Search for the cell housing the specified text and yield its [x, y] center coordinate. 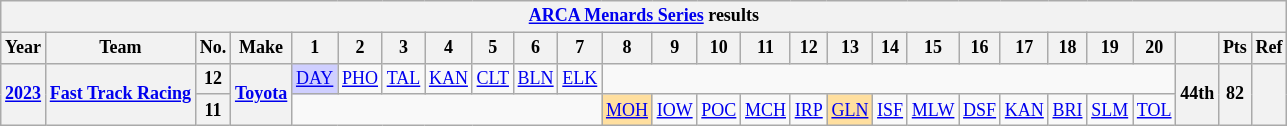
CLT [492, 78]
7 [580, 48]
19 [1110, 48]
9 [674, 48]
4 [449, 48]
2 [360, 48]
15 [932, 48]
ELK [580, 78]
GLN [850, 110]
18 [1068, 48]
Fast Track Racing [120, 94]
10 [719, 48]
20 [1154, 48]
Ref [1269, 48]
POC [719, 110]
44th [1198, 94]
IRP [808, 110]
MCH [766, 110]
BRI [1068, 110]
DSF [980, 110]
SLM [1110, 110]
No. [212, 48]
3 [403, 48]
Year [24, 48]
6 [536, 48]
IOW [674, 110]
Pts [1236, 48]
5 [492, 48]
82 [1236, 94]
BLN [536, 78]
MOH [628, 110]
8 [628, 48]
Toyota [262, 94]
TOL [1154, 110]
Make [262, 48]
13 [850, 48]
Team [120, 48]
MLW [932, 110]
ARCA Menards Series results [644, 16]
14 [890, 48]
PHO [360, 78]
DAY [315, 78]
16 [980, 48]
TAL [403, 78]
ISF [890, 110]
17 [1024, 48]
1 [315, 48]
2023 [24, 94]
